Provide the (x, y) coordinate of the cell's center where the given text is located.  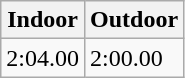
Outdoor (134, 20)
2:00.00 (134, 58)
2:04.00 (43, 58)
Indoor (43, 20)
